Pinpoint the cell where the given text exists, returning its [x, y] midpoint coordinate. 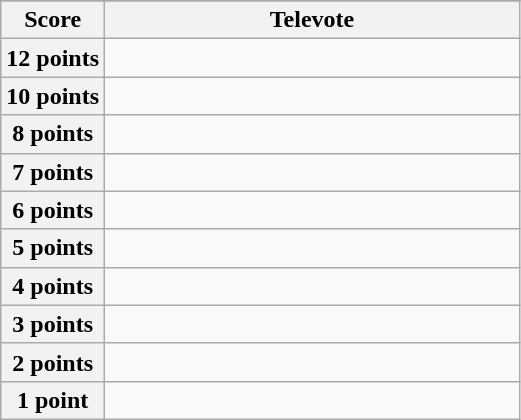
8 points [53, 134]
12 points [53, 58]
7 points [53, 172]
1 point [53, 400]
5 points [53, 248]
10 points [53, 96]
4 points [53, 286]
6 points [53, 210]
Televote [312, 20]
2 points [53, 362]
Score [53, 20]
3 points [53, 324]
